Scan for the cell matching the given text and deliver its [x, y] coordinate at center. 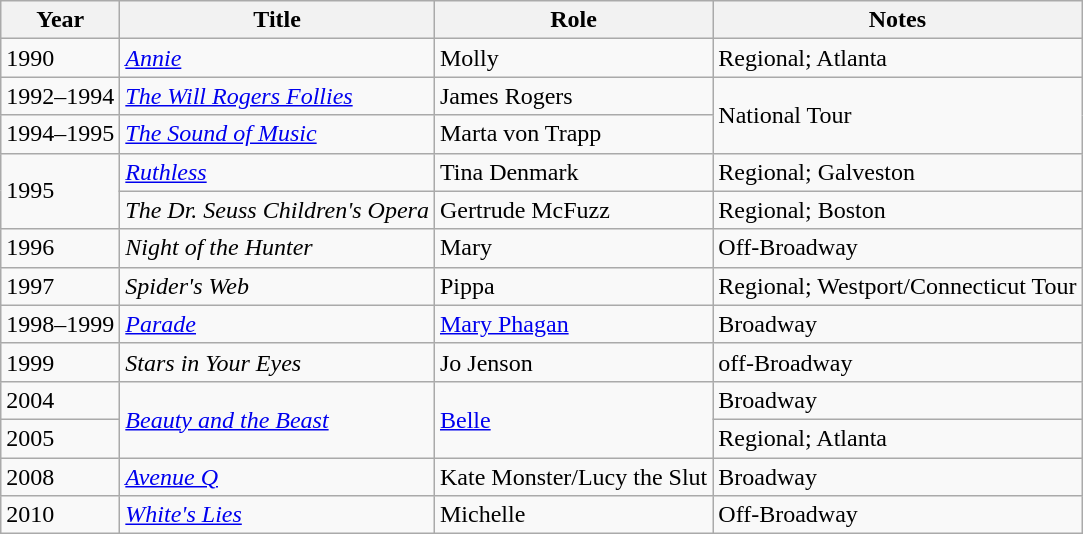
Jo Jenson [573, 362]
1992–1994 [60, 96]
Mary Phagan [573, 324]
Belle [573, 419]
The Sound of Music [278, 134]
Tina Denmark [573, 172]
James Rogers [573, 96]
2010 [60, 515]
2008 [60, 477]
Annie [278, 58]
Marta von Trapp [573, 134]
Night of the Hunter [278, 248]
Stars in Your Eyes [278, 362]
2005 [60, 438]
Regional; Galveston [898, 172]
1998–1999 [60, 324]
Molly [573, 58]
off-Broadway [898, 362]
Title [278, 20]
Gertrude McFuzz [573, 210]
Michelle [573, 515]
Pippa [573, 286]
Kate Monster/Lucy the Slut [573, 477]
The Will Rogers Follies [278, 96]
1990 [60, 58]
Year [60, 20]
The Dr. Seuss Children's Opera [278, 210]
2004 [60, 400]
Regional; Boston [898, 210]
Beauty and the Beast [278, 419]
White's Lies [278, 515]
National Tour [898, 115]
Regional; Westport/Connecticut Tour [898, 286]
Role [573, 20]
Notes [898, 20]
Spider's Web [278, 286]
Ruthless [278, 172]
1995 [60, 191]
1996 [60, 248]
1999 [60, 362]
Mary [573, 248]
Parade [278, 324]
1997 [60, 286]
Avenue Q [278, 477]
1994–1995 [60, 134]
